Pinpoint the cell where the given text exists, returning its [X, Y] midpoint coordinate. 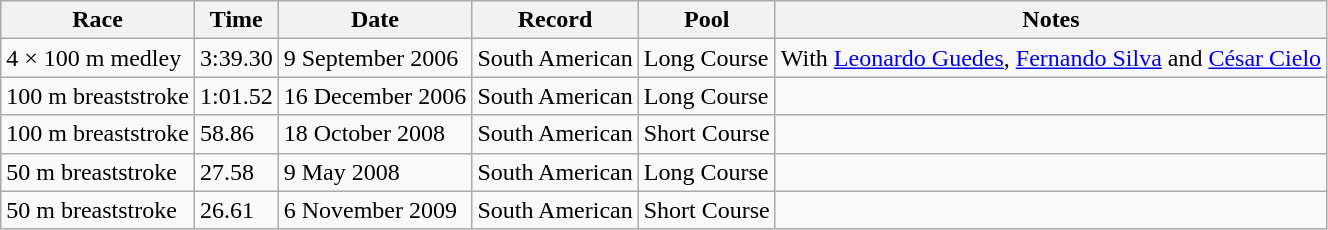
6 November 2009 [375, 210]
9 May 2008 [375, 172]
Notes [1050, 20]
58.86 [236, 134]
16 December 2006 [375, 96]
26.61 [236, 210]
Record [555, 20]
18 October 2008 [375, 134]
Time [236, 20]
Pool [706, 20]
Race [98, 20]
Date [375, 20]
9 September 2006 [375, 58]
4 × 100 m medley [98, 58]
27.58 [236, 172]
3:39.30 [236, 58]
With Leonardo Guedes, Fernando Silva and César Cielo [1050, 58]
1:01.52 [236, 96]
